Capture the cell that displays the provided text and extract its [x, y] central coordinate. 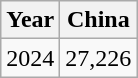
China [98, 20]
2024 [30, 58]
Year [30, 20]
27,226 [98, 58]
